Identify which cell holds the provided text, then report its [x, y] central coordinate. 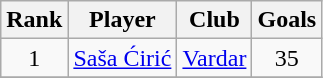
Saša Ćirić [122, 58]
Rank [34, 20]
Goals [287, 20]
1 [34, 58]
Vardar [214, 58]
Player [122, 20]
35 [287, 58]
Club [214, 20]
